Pinpoint the cell where the given text exists, returning its [x, y] midpoint coordinate. 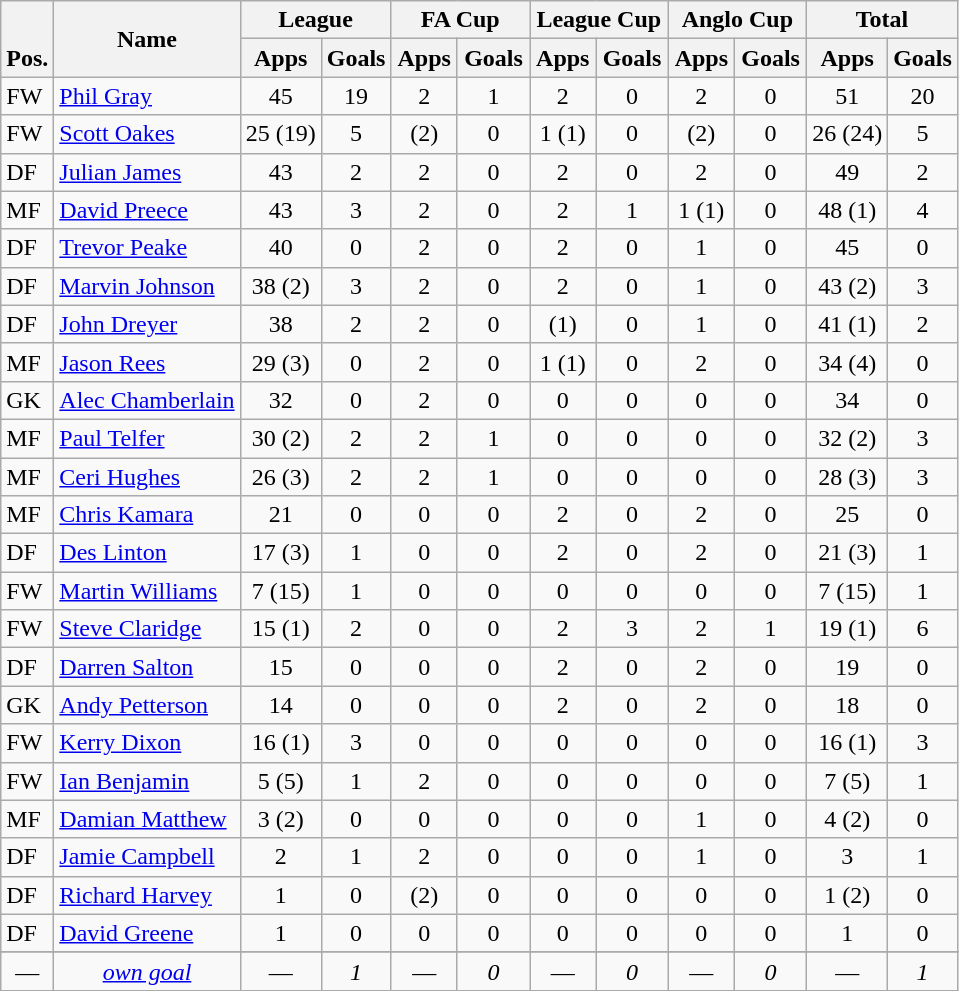
Phil Gray [147, 96]
Darren Salton [147, 667]
51 [848, 96]
38 (2) [280, 286]
32 (2) [848, 438]
David Greene [147, 933]
League Cup [600, 20]
41 (1) [848, 324]
18 [848, 705]
(1) [564, 324]
38 [280, 324]
6 [923, 629]
Kerry Dixon [147, 743]
Jason Rees [147, 362]
29 (3) [280, 362]
14 [280, 705]
28 (3) [848, 477]
17 (3) [280, 553]
Damian Matthew [147, 819]
Total [882, 20]
own goal [147, 971]
Marvin Johnson [147, 286]
5 (5) [280, 781]
21 (3) [848, 553]
40 [280, 248]
Chris Kamara [147, 515]
25 (19) [280, 134]
15 (1) [280, 629]
Anglo Cup [738, 20]
Jamie Campbell [147, 857]
Des Linton [147, 553]
34 (4) [848, 362]
19 (1) [848, 629]
48 (1) [848, 210]
Trevor Peake [147, 248]
26 (24) [848, 134]
20 [923, 96]
3 (2) [280, 819]
30 (2) [280, 438]
32 [280, 400]
Name [147, 39]
Pos. [28, 39]
League [316, 20]
Ceri Hughes [147, 477]
John Dreyer [147, 324]
21 [280, 515]
15 [280, 667]
26 (3) [280, 477]
Paul Telfer [147, 438]
1 (2) [848, 895]
34 [848, 400]
49 [848, 172]
Martin Williams [147, 591]
Richard Harvey [147, 895]
FA Cup [460, 20]
Alec Chamberlain [147, 400]
25 [848, 515]
4 [923, 210]
Ian Benjamin [147, 781]
Andy Petterson [147, 705]
Julian James [147, 172]
Scott Oakes [147, 134]
43 (2) [848, 286]
Steve Claridge [147, 629]
David Preece [147, 210]
4 (2) [848, 819]
7 (5) [848, 781]
